Pinpoint the cell where the given text exists, returning its [X, Y] midpoint coordinate. 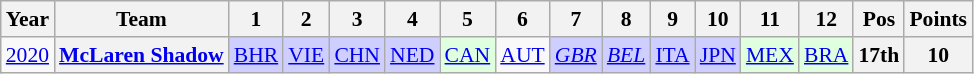
MEX [770, 55]
3 [357, 19]
5 [468, 19]
GBR [576, 55]
4 [412, 19]
ITA [672, 55]
Year [28, 19]
8 [626, 19]
12 [826, 19]
11 [770, 19]
Pos [878, 19]
2 [306, 19]
VIE [306, 55]
6 [522, 19]
BEL [626, 55]
JPN [718, 55]
CHN [357, 55]
McLaren Shadow [142, 55]
NED [412, 55]
2020 [28, 55]
7 [576, 19]
CAN [468, 55]
1 [256, 19]
Team [142, 19]
9 [672, 19]
Points [938, 19]
17th [878, 55]
AUT [522, 55]
BHR [256, 55]
BRA [826, 55]
